From the cell containing the given text, extract its center point as (X, Y) coordinate. 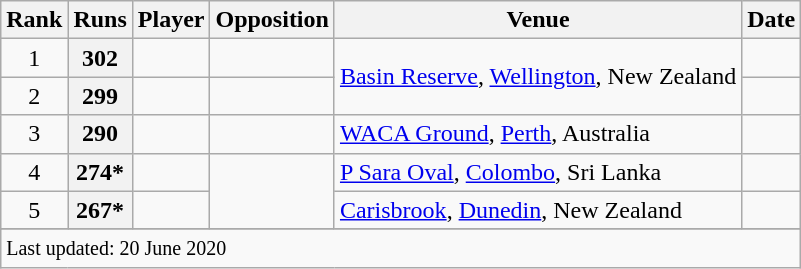
267* (100, 210)
290 (100, 134)
Venue (538, 20)
274* (100, 172)
Last updated: 20 June 2020 (401, 248)
5 (34, 210)
Player (171, 20)
P Sara Oval, Colombo, Sri Lanka (538, 172)
3 (34, 134)
Date (772, 20)
302 (100, 58)
Carisbrook, Dunedin, New Zealand (538, 210)
WACA Ground, Perth, Australia (538, 134)
Runs (100, 20)
4 (34, 172)
Rank (34, 20)
Opposition (272, 20)
299 (100, 96)
2 (34, 96)
Basin Reserve, Wellington, New Zealand (538, 77)
1 (34, 58)
